Search for the cell housing the specified text and yield its [x, y] center coordinate. 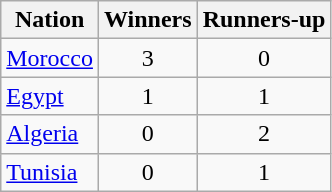
3 [148, 58]
Tunisia [50, 172]
2 [264, 134]
Algeria [50, 134]
Morocco [50, 58]
Winners [148, 20]
Runners-up [264, 20]
Nation [50, 20]
Egypt [50, 96]
